Find where the given text appears and provide that cell's center as (x, y) coordinate. 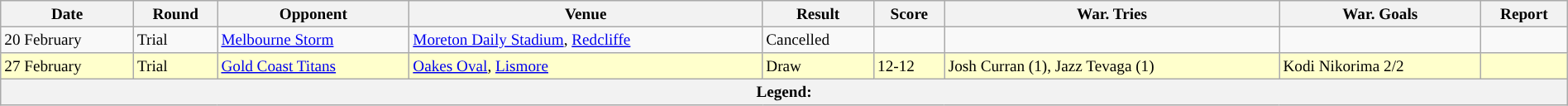
27 February (68, 66)
Report (1523, 14)
Draw (819, 66)
Result (819, 14)
Kodi Nikorima 2/2 (1380, 66)
War. Tries (1111, 14)
War. Goals (1380, 14)
Cancelled (819, 40)
Legend: (784, 92)
12-12 (909, 66)
Oakes Oval, Lismore (586, 66)
Melbourne Storm (313, 40)
Score (909, 14)
Venue (586, 14)
Round (175, 14)
20 February (68, 40)
Gold Coast Titans (313, 66)
Josh Curran (1), Jazz Tevaga (1) (1111, 66)
Date (68, 14)
Moreton Daily Stadium, Redcliffe (586, 40)
Opponent (313, 14)
